Output the (x, y) coordinate of the center of the cell containing the given text.  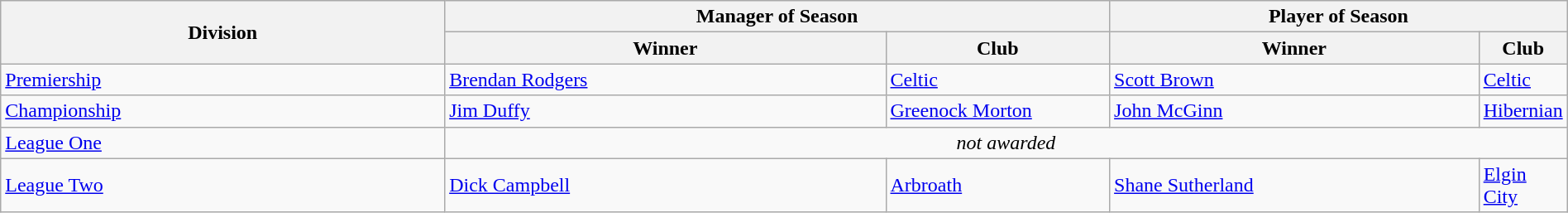
Brendan Rodgers (665, 80)
Greenock Morton (997, 111)
Shane Sutherland (1295, 186)
League One (223, 143)
League Two (223, 186)
Dick Campbell (665, 186)
Scott Brown (1295, 80)
John McGinn (1295, 111)
Manager of Season (777, 17)
Premiership (223, 80)
Division (223, 32)
Player of Season (1339, 17)
Hibernian (1523, 111)
Arbroath (997, 186)
Jim Duffy (665, 111)
not awarded (1006, 143)
Elgin City (1523, 186)
Championship (223, 111)
